Return [X, Y] of the center of cell containing provided text 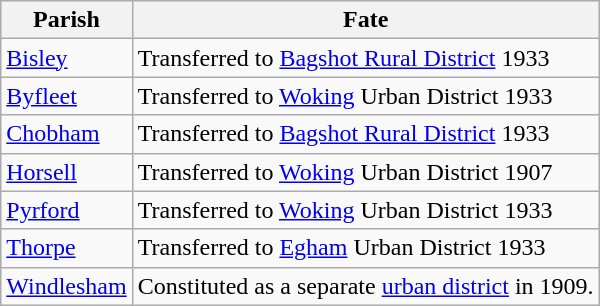
Chobham [66, 134]
Pyrford [66, 210]
Transferred to Egham Urban District 1933 [366, 248]
Fate [366, 20]
Horsell [66, 172]
Constituted as a separate urban district in 1909. [366, 286]
Transferred to Woking Urban District 1907 [366, 172]
Bisley [66, 58]
Byfleet [66, 96]
Parish [66, 20]
Windlesham [66, 286]
Thorpe [66, 248]
